Output the [x, y] coordinate of the center of the cell containing the given text.  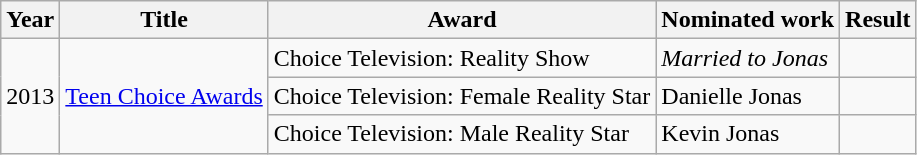
Kevin Jonas [748, 134]
Choice Television: Female Reality Star [462, 96]
Nominated work [748, 20]
2013 [30, 96]
Year [30, 20]
Choice Television: Reality Show [462, 58]
Title [164, 20]
Teen Choice Awards [164, 96]
Choice Television: Male Reality Star [462, 134]
Result [878, 20]
Award [462, 20]
Danielle Jonas [748, 96]
Married to Jonas [748, 58]
